Detect which cell encompasses the target text, then output its [X, Y] center coordinate. 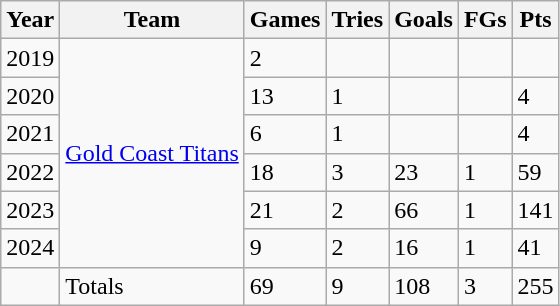
Totals [152, 286]
Team [152, 20]
2022 [30, 172]
18 [285, 172]
108 [424, 286]
66 [424, 210]
Tries [358, 20]
41 [536, 248]
2021 [30, 134]
21 [285, 210]
2024 [30, 248]
141 [536, 210]
6 [285, 134]
69 [285, 286]
Pts [536, 20]
23 [424, 172]
16 [424, 248]
255 [536, 286]
2023 [30, 210]
Goals [424, 20]
13 [285, 96]
Gold Coast Titans [152, 153]
Games [285, 20]
2019 [30, 58]
Year [30, 20]
2020 [30, 96]
59 [536, 172]
FGs [485, 20]
